Scan for the cell matching the given text and deliver its [x, y] coordinate at center. 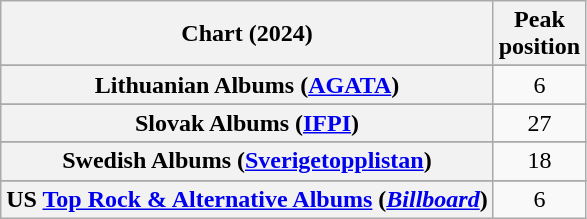
Lithuanian Albums (AGATA) [247, 85]
Slovak Albums (IFPI) [247, 123]
Swedish Albums (Sverigetopplistan) [247, 161]
Peakposition [539, 34]
27 [539, 123]
US Top Rock & Alternative Albums (Billboard) [247, 199]
Chart (2024) [247, 34]
18 [539, 161]
